Find where the given text appears and provide that cell's center as [x, y] coordinate. 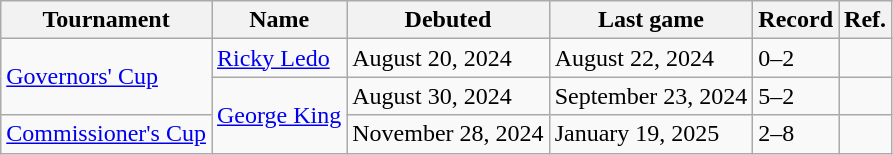
5–2 [796, 96]
2–8 [796, 134]
George King [280, 115]
August 20, 2024 [448, 58]
November 28, 2024 [448, 134]
Debuted [448, 20]
0–2 [796, 58]
September 23, 2024 [651, 96]
Governors' Cup [106, 77]
Tournament [106, 20]
Last game [651, 20]
Ricky Ledo [280, 58]
Name [280, 20]
Ref. [866, 20]
Commissioner's Cup [106, 134]
August 30, 2024 [448, 96]
August 22, 2024 [651, 58]
January 19, 2025 [651, 134]
Record [796, 20]
